Capture the cell that displays the provided text and extract its (x, y) central coordinate. 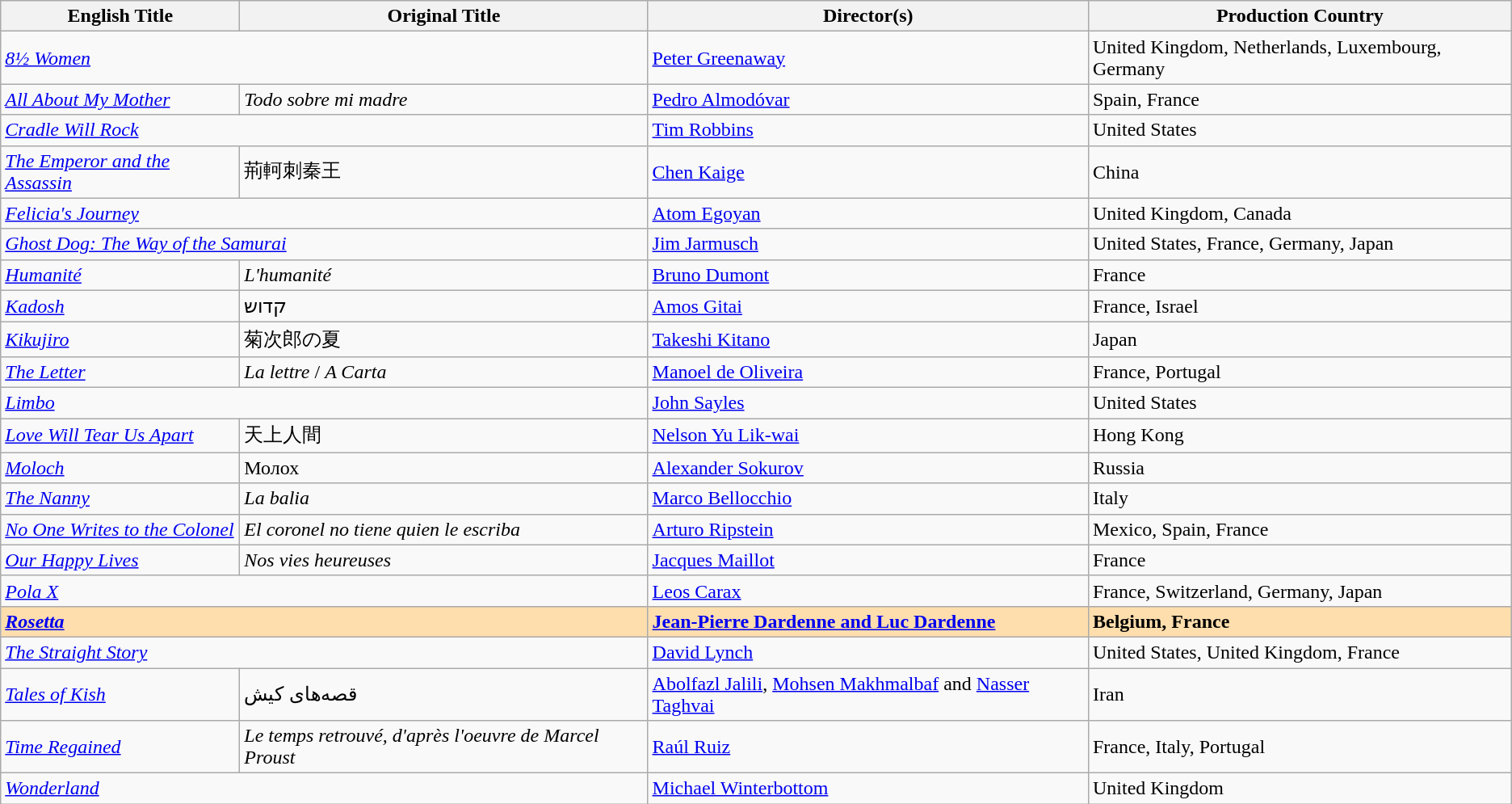
Jacques Maillot (867, 560)
Pedro Almodóvar (867, 99)
All About My Mother (120, 99)
Manoel de Oliveira (867, 372)
Director(s) (867, 16)
United States, France, Germany, Japan (1300, 244)
8½ Women (325, 58)
Nos vies heureuses (444, 560)
Alexander Sokurov (867, 468)
France, Portugal (1300, 372)
La lettre / A Carta (444, 372)
Iran (1300, 693)
Marco Bellocchio (867, 499)
菊次郎の夏 (444, 339)
The Nanny (120, 499)
Cradle Will Rock (325, 130)
English Title (120, 16)
Our Happy Lives (120, 560)
Limbo (325, 402)
United Kingdom, Canada (1300, 213)
United States, United Kingdom, France (1300, 652)
France, Italy, Portugal (1300, 747)
Leos Carax (867, 591)
荊軻刺秦王 (444, 171)
United Kingdom, Netherlands, Luxembourg, Germany (1300, 58)
The Letter (120, 372)
Kadosh (120, 306)
John Sayles (867, 402)
Abolfazl Jalili, Mohsen Makhmalbaf and Nasser Taghvai (867, 693)
The Emperor and the Assassin (120, 171)
Felicia's Journey (325, 213)
Tales of Kish (120, 693)
Raúl Ruiz (867, 747)
Time Regained (120, 747)
Italy (1300, 499)
Peter Greenaway (867, 58)
Chen Kaige (867, 171)
France, Israel (1300, 306)
Todo sobre mi madre (444, 99)
France, Switzerland, Germany, Japan (1300, 591)
Atom Egoyan (867, 213)
Bruno Dumont (867, 275)
Moloch (120, 468)
Молох (444, 468)
Humanité (120, 275)
United Kingdom (1300, 789)
Le temps retrouvé, d'après l'oeuvre de Marcel Proust (444, 747)
Spain, France (1300, 99)
No One Writes to the Colonel (120, 529)
La balia (444, 499)
Original Title (444, 16)
Japan (1300, 339)
Tim Robbins (867, 130)
قصه‌های کیش (444, 693)
Belgium, France (1300, 621)
Rosetta (325, 621)
Amos Gitai (867, 306)
Arturo Ripstein (867, 529)
Hong Kong (1300, 436)
Michael Winterbottom (867, 789)
Mexico, Spain, France (1300, 529)
Jean-Pierre Dardenne and Luc Dardenne (867, 621)
Ghost Dog: The Way of the Samurai (325, 244)
China (1300, 171)
Wonderland (325, 789)
Nelson Yu Lik-wai (867, 436)
Production Country (1300, 16)
Love Will Tear Us Apart (120, 436)
Takeshi Kitano (867, 339)
David Lynch (867, 652)
Kikujiro (120, 339)
L'humanité (444, 275)
天上人間 (444, 436)
Jim Jarmusch (867, 244)
Russia (1300, 468)
קדוש (444, 306)
The Straight Story (325, 652)
El coronel no tiene quien le escriba (444, 529)
Pola X (325, 591)
